Locate the cell with the specified text and output its (x, y) center coordinate. 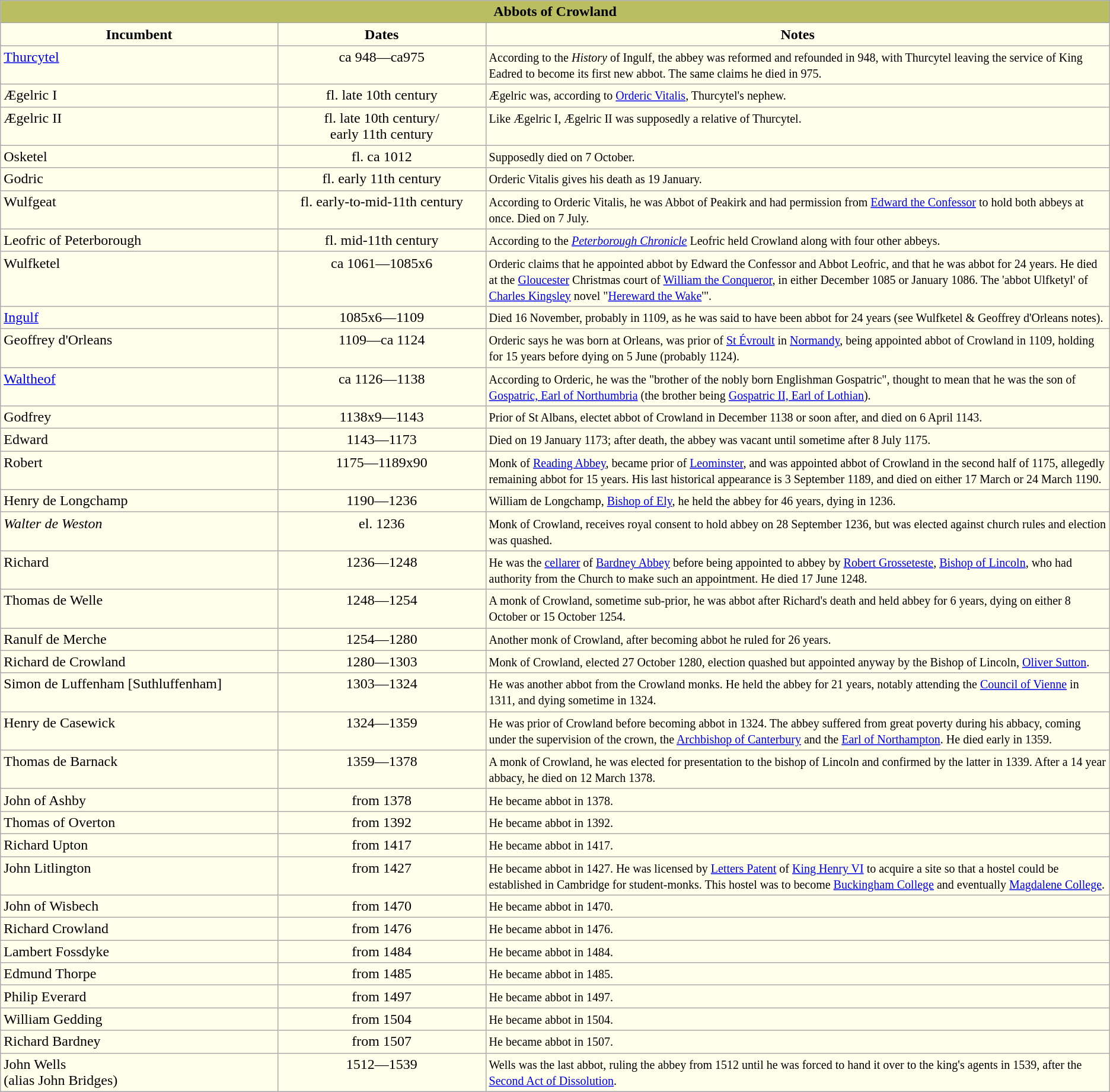
Thurcytel (139, 65)
Simon de Luffenham [Suthluffenham] (139, 692)
According to the Peterborough Chronicle Leofric held Crowland along with four other abbeys. (798, 240)
from 1427 (382, 875)
Osketel (139, 157)
1236—1248 (382, 570)
1175—1189x90 (382, 471)
1324—1359 (382, 730)
He became abbot in 1470. (798, 906)
fl. early-to-mid-11th century (382, 210)
Henry de Casewick (139, 730)
Richard Bardney (139, 1042)
Robert (139, 471)
Died 16 November, probably in 1109, as he was said to have been abbot for 24 years (see Wulfketel & Geoffrey d'Orleans notes). (798, 317)
John of Ashby (139, 800)
Wulfgeat (139, 210)
Orderic Vitalis gives his death as 19 January. (798, 179)
Thomas de Barnack (139, 769)
from 1378 (382, 800)
He became abbot in 1507. (798, 1042)
Walter de Weston (139, 531)
William de Longchamp, Bishop of Ely, he held the abbey for 46 years, dying in 1236. (798, 501)
Supposedly died on 7 October. (798, 157)
Waltheof (139, 387)
1303—1324 (382, 692)
1280—1303 (382, 662)
He became abbot in 1485. (798, 974)
Another monk of Crowland, after becoming abbot he ruled for 26 years. (798, 639)
Thomas of Overton (139, 822)
He became abbot in 1497. (798, 997)
Died on 19 January 1173; after death, the abbey was vacant until sometime after 8 July 1175. (798, 440)
Monk of Crowland, receives royal consent to hold abbey on 28 September 1236, but was elected against church rules and election was quashed. (798, 531)
ca 1126—1138 (382, 387)
Ranulf de Merche (139, 639)
1359—1378 (382, 769)
ca 1061—1085x6 (382, 279)
He became abbot in 1476. (798, 929)
Richard (139, 570)
from 1504 (382, 1019)
Richard Upton (139, 845)
Lambert Fossdyke (139, 951)
Edmund Thorpe (139, 974)
He became abbot in 1484. (798, 951)
A monk of Crowland, sometime sub-prior, he was abbot after Richard's death and held abbey for 6 years, dying on either 8 October or 15 October 1254. (798, 608)
Dates (382, 34)
Prior of St Albans, electet abbot of Crowland in December 1138 or soon after, and died on 6 April 1143. (798, 417)
1085x6—1109 (382, 317)
John of Wisbech (139, 906)
William Gedding (139, 1019)
Ægelric I (139, 95)
from 1476 (382, 929)
Abbots of Crowland (555, 12)
el. 1236 (382, 531)
from 1470 (382, 906)
1190—1236 (382, 501)
Richard de Crowland (139, 662)
John Wells (alias John Bridges) (139, 1072)
John Litlington (139, 875)
fl. late 10th century/early 11th century (382, 126)
Godric (139, 179)
Henry de Longchamp (139, 501)
from 1497 (382, 997)
Like Ægelric I, Ægelric II was supposedly a relative of Thurcytel. (798, 126)
Ingulf (139, 317)
from 1485 (382, 974)
fl. mid-11th century (382, 240)
He became abbot in 1378. (798, 800)
According to Orderic Vitalis, he was Abbot of Peakirk and had permission from Edward the Confessor to hold both abbeys at once. Died on 7 July. (798, 210)
Wulfketel (139, 279)
1254—1280 (382, 639)
fl. ca 1012 (382, 157)
1248—1254 (382, 608)
from 1392 (382, 822)
He became abbot in 1504. (798, 1019)
Thomas de Welle (139, 608)
ca 948—ca975 (382, 65)
Geoffrey d'Orleans (139, 347)
Edward (139, 440)
Philip Everard (139, 997)
He became abbot in 1392. (798, 822)
fl. early 11th century (382, 179)
He became abbot in 1417. (798, 845)
Incumbent (139, 34)
Monk of Crowland, elected 27 October 1280, election quashed but appointed anyway by the Bishop of Lincoln, Oliver Sutton. (798, 662)
fl. late 10th century (382, 95)
Godfrey (139, 417)
1143—1173 (382, 440)
1109—ca 1124 (382, 347)
1138x9—1143 (382, 417)
Leofric of Peterborough (139, 240)
from 1417 (382, 845)
from 1484 (382, 951)
from 1507 (382, 1042)
1512—1539 (382, 1072)
Ægelric was, according to Orderic Vitalis, Thurcytel's nephew. (798, 95)
Richard Crowland (139, 929)
Notes (798, 34)
Ægelric II (139, 126)
